Determine the [X, Y] coordinate at the center of the cell enclosing the given text.  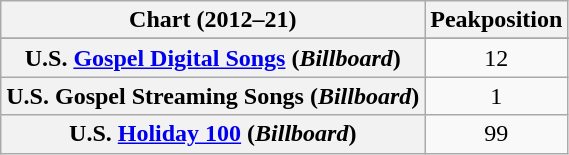
99 [496, 134]
U.S. Gospel Streaming Songs (Billboard) [213, 96]
1 [496, 96]
Chart (2012–21) [213, 20]
U.S. Gospel Digital Songs (Billboard) [213, 58]
Peakposition [496, 20]
12 [496, 58]
U.S. Holiday 100 (Billboard) [213, 134]
